Return the [x, y] coordinate for the center point of the cell that contains the specified text.  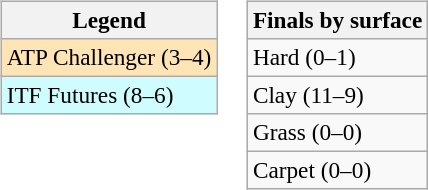
Grass (0–0) [337, 133]
ATP Challenger (3–4) [108, 57]
Carpet (0–0) [337, 171]
Clay (11–9) [337, 95]
ITF Futures (8–6) [108, 95]
Finals by surface [337, 20]
Legend [108, 20]
Hard (0–1) [337, 57]
